Output the [x, y] coordinate of the center of the cell containing the given text.  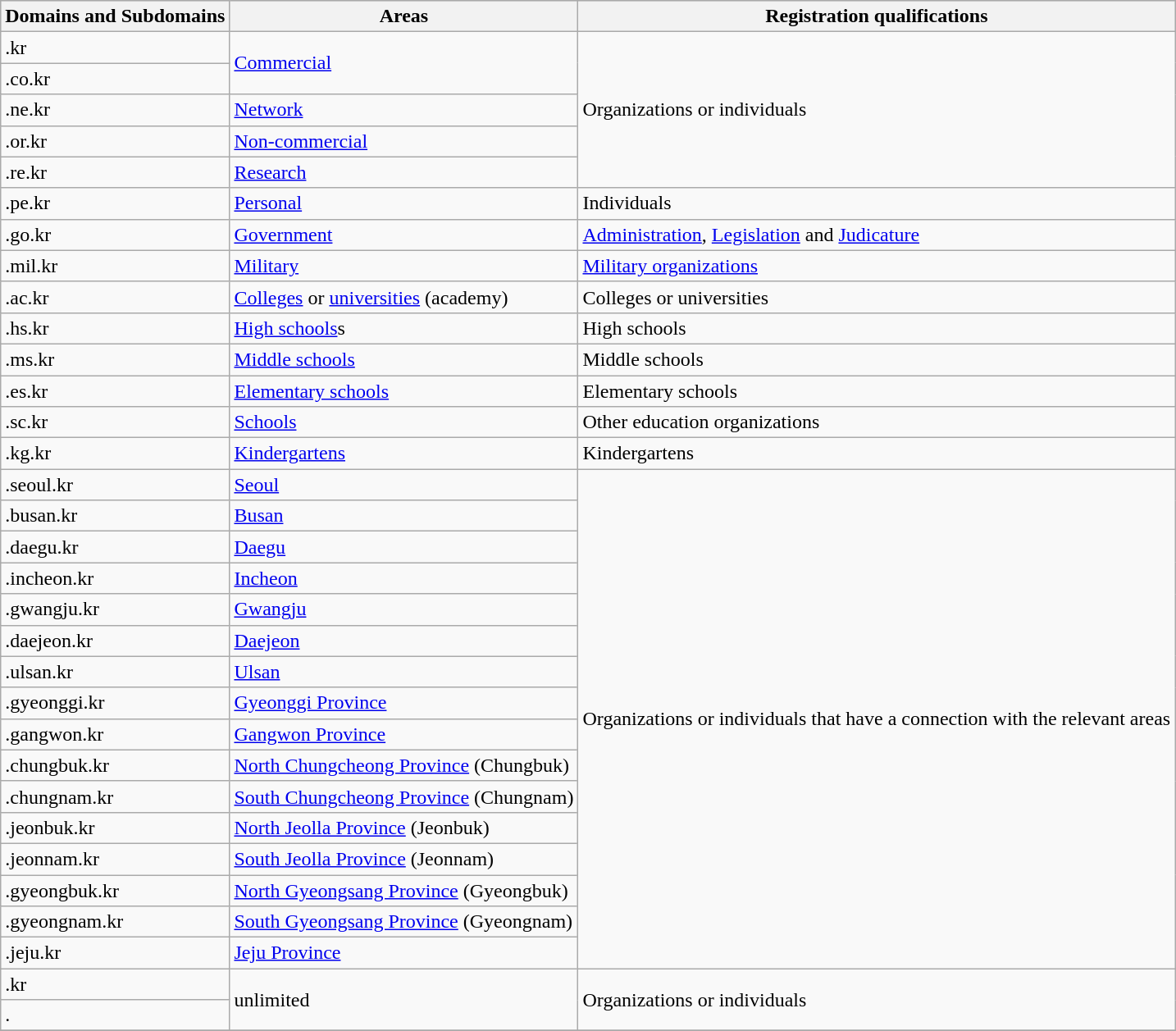
High schools [877, 328]
.gyeongbuk.kr [115, 890]
Busan [403, 516]
.busan.kr [115, 516]
Network [403, 110]
Non-commercial [403, 141]
Domains and Subdomains [115, 16]
North Jeolla Province (Jeonbuk) [403, 828]
North Chungcheong Province (Chungbuk) [403, 765]
.ne.kr [115, 110]
Organizations or individuals that have a connection with the relevant areas [877, 719]
Government [403, 235]
.re.kr [115, 172]
South Jeolla Province (Jeonnam) [403, 859]
Gwangju [403, 609]
Ulsan [403, 672]
.incheon.kr [115, 578]
. [115, 1015]
.seoul.kr [115, 485]
North Gyeongsang Province (Gyeongbuk) [403, 890]
South Gyeongsang Province (Gyeongnam) [403, 922]
Jeju Province [403, 953]
.gwangju.kr [115, 609]
.pe.kr [115, 203]
.hs.kr [115, 328]
Military organizations [877, 266]
.sc.kr [115, 422]
Personal [403, 203]
.daegu.kr [115, 547]
.mil.kr [115, 266]
.chungbuk.kr [115, 765]
.jeonnam.kr [115, 859]
Gangwon Province [403, 734]
.ac.kr [115, 297]
High schoolss [403, 328]
South Chungcheong Province (Chungnam) [403, 796]
Other education organizations [877, 422]
.jeju.kr [115, 953]
Colleges or universities [877, 297]
.jeonbuk.kr [115, 828]
Military [403, 266]
Incheon [403, 578]
Schools [403, 422]
.gangwon.kr [115, 734]
.go.kr [115, 235]
Seoul [403, 485]
.daejeon.kr [115, 641]
Gyeonggi Province [403, 703]
Colleges or universities (academy) [403, 297]
Areas [403, 16]
Research [403, 172]
.co.kr [115, 79]
.ms.kr [115, 359]
.or.kr [115, 141]
Daejeon [403, 641]
.gyeongnam.kr [115, 922]
unlimited [403, 1000]
Registration qualifications [877, 16]
.chungnam.kr [115, 796]
.kg.kr [115, 454]
Administration, Legislation and Judicature [877, 235]
.es.kr [115, 391]
Daegu [403, 547]
.ulsan.kr [115, 672]
.gyeonggi.kr [115, 703]
Commercial [403, 63]
Individuals [877, 203]
